Capture the cell that displays the provided text and extract its [X, Y] central coordinate. 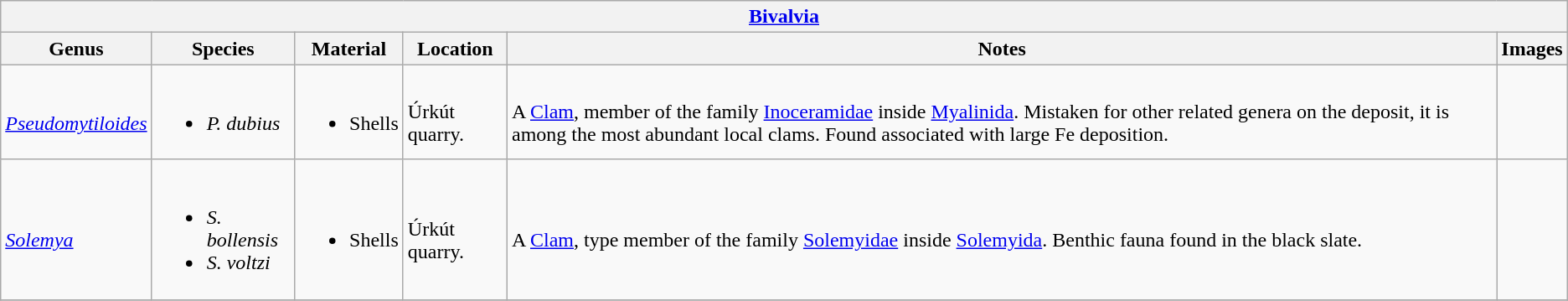
Pseudomytiloides [76, 112]
Genus [76, 49]
S. bollensisS. voltzi [223, 230]
Images [1532, 49]
Location [455, 49]
Solemya [76, 230]
P. dubius [223, 112]
Bivalvia [784, 17]
Notes [1002, 49]
A Clam, type member of the family Solemyidae inside Solemyida. Benthic fauna found in the black slate. [1002, 230]
Material [349, 49]
Species [223, 49]
